Return the [x, y] coordinate for the center point of the cell that contains the specified text.  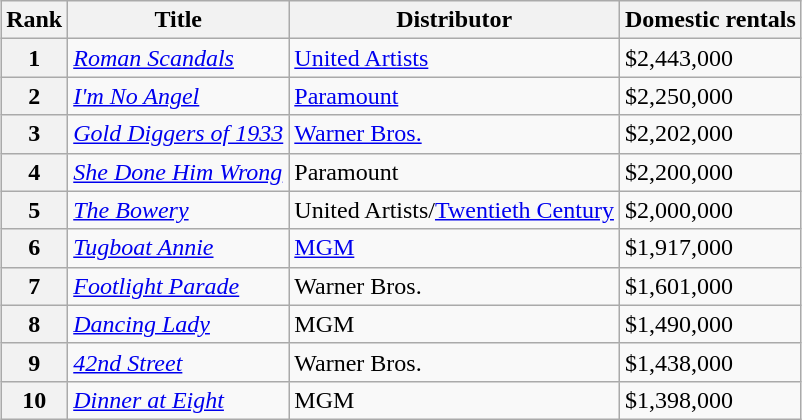
Distributor [454, 20]
The Bowery [178, 210]
$2,250,000 [710, 96]
4 [34, 172]
Dancing Lady [178, 324]
Rank [34, 20]
Tugboat Annie [178, 248]
42nd Street [178, 362]
$2,200,000 [710, 172]
$2,202,000 [710, 134]
3 [34, 134]
9 [34, 362]
5 [34, 210]
I'm No Angel [178, 96]
$1,601,000 [710, 286]
10 [34, 400]
She Done Him Wrong [178, 172]
$1,398,000 [710, 400]
United Artists [454, 58]
$1,917,000 [710, 248]
Dinner at Eight [178, 400]
Gold Diggers of 1933 [178, 134]
2 [34, 96]
Title [178, 20]
6 [34, 248]
Roman Scandals [178, 58]
United Artists/Twentieth Century [454, 210]
$2,000,000 [710, 210]
1 [34, 58]
8 [34, 324]
$1,438,000 [710, 362]
Footlight Parade [178, 286]
7 [34, 286]
Domestic rentals [710, 20]
$1,490,000 [710, 324]
$2,443,000 [710, 58]
